Determine the [X, Y] coordinate at the center of the cell enclosing the given text.  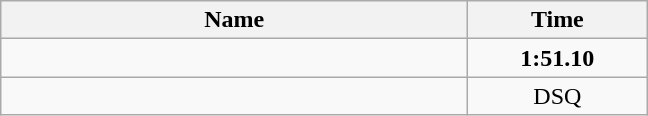
Name [234, 20]
Time [558, 20]
1:51.10 [558, 58]
DSQ [558, 96]
